Pinpoint the cell where the given text exists, returning its [x, y] midpoint coordinate. 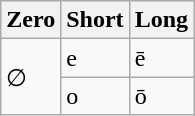
ē [161, 58]
o [95, 96]
ō [161, 96]
Short [95, 20]
e [95, 58]
Zero [31, 20]
Long [161, 20]
∅ [31, 77]
